Identify which cell holds the provided text, then report its [X, Y] central coordinate. 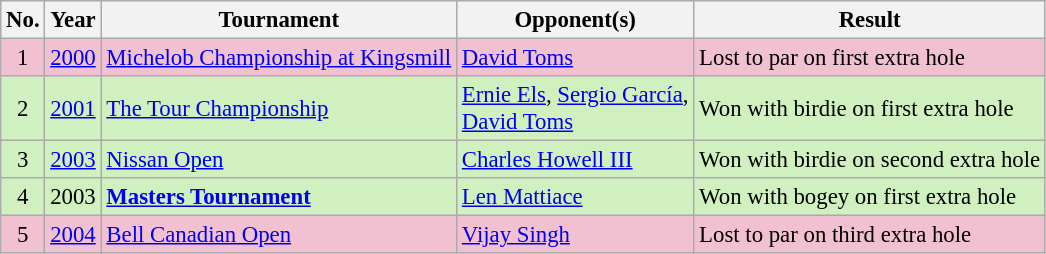
2001 [73, 108]
Won with birdie on second extra hole [870, 160]
2004 [73, 235]
2 [23, 108]
Michelob Championship at Kingsmill [278, 58]
Result [870, 20]
Nissan Open [278, 160]
Tournament [278, 20]
Ernie Els, Sergio García, David Toms [576, 108]
Won with bogey on first extra hole [870, 197]
Masters Tournament [278, 197]
Len Mattiace [576, 197]
Lost to par on first extra hole [870, 58]
No. [23, 20]
Bell Canadian Open [278, 235]
The Tour Championship [278, 108]
Vijay Singh [576, 235]
Opponent(s) [576, 20]
2000 [73, 58]
3 [23, 160]
4 [23, 197]
5 [23, 235]
Lost to par on third extra hole [870, 235]
Charles Howell III [576, 160]
1 [23, 58]
Won with birdie on first extra hole [870, 108]
Year [73, 20]
David Toms [576, 58]
